Determine the (x, y) coordinate at the center of the cell enclosing the given text.  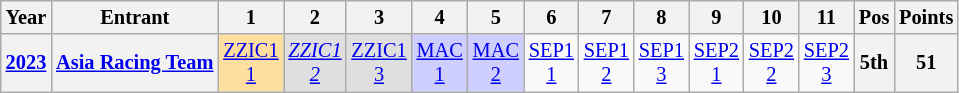
11 (826, 17)
3 (378, 17)
8 (662, 17)
Pos (874, 17)
9 (716, 17)
2 (316, 17)
Entrant (134, 17)
5 (496, 17)
MAC2 (496, 63)
MAC1 (440, 63)
6 (552, 17)
5th (874, 63)
1 (250, 17)
SEP13 (662, 63)
10 (772, 17)
4 (440, 17)
Points (926, 17)
ZZIC13 (378, 63)
2023 (26, 63)
SEP23 (826, 63)
7 (606, 17)
SEP22 (772, 63)
SEP11 (552, 63)
ZZIC11 (250, 63)
SEP21 (716, 63)
Asia Racing Team (134, 63)
SEP12 (606, 63)
51 (926, 63)
ZZIC12 (316, 63)
Year (26, 17)
